Locate the cell with the specified text and output its (X, Y) center coordinate. 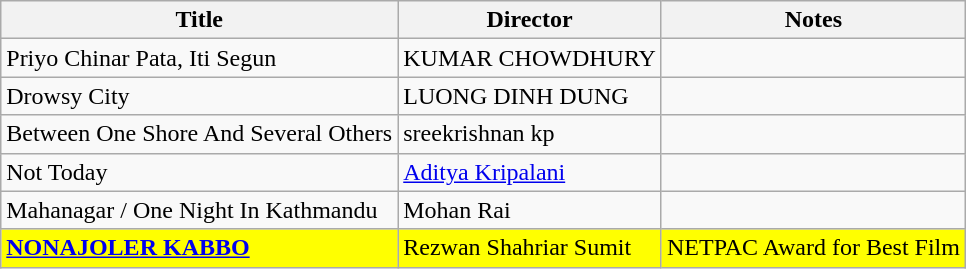
Director (530, 20)
NONAJOLER KABBO (200, 248)
Mahanagar / One Night In Kathmandu (200, 210)
KUMAR CHOWDHURY (530, 58)
Drowsy City (200, 96)
Between One Shore And Several Others (200, 134)
Priyo Chinar Pata, Iti Segun (200, 58)
Notes (813, 20)
Title (200, 20)
Mohan Rai (530, 210)
NETPAC Award for Best Film (813, 248)
LUONG DINH DUNG (530, 96)
Not Today (200, 172)
Aditya Kripalani (530, 172)
sreekrishnan kp (530, 134)
Rezwan Shahriar Sumit (530, 248)
